Scan for the cell matching the given text and deliver its [x, y] coordinate at center. 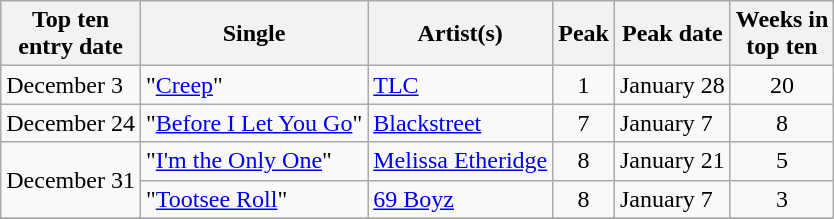
January 28 [672, 85]
"Creep" [254, 85]
"Before I Let You Go" [254, 123]
69 Boyz [460, 199]
Artist(s) [460, 34]
7 [584, 123]
Blackstreet [460, 123]
"I'm the Only One" [254, 161]
Top tenentry date [71, 34]
December 24 [71, 123]
January 21 [672, 161]
1 [584, 85]
Peak date [672, 34]
Peak [584, 34]
20 [782, 85]
5 [782, 161]
December 3 [71, 85]
Melissa Etheridge [460, 161]
December 31 [71, 180]
3 [782, 199]
Weeks intop ten [782, 34]
"Tootsee Roll" [254, 199]
TLC [460, 85]
Single [254, 34]
